Pinpoint the cell where the given text exists, returning its [X, Y] midpoint coordinate. 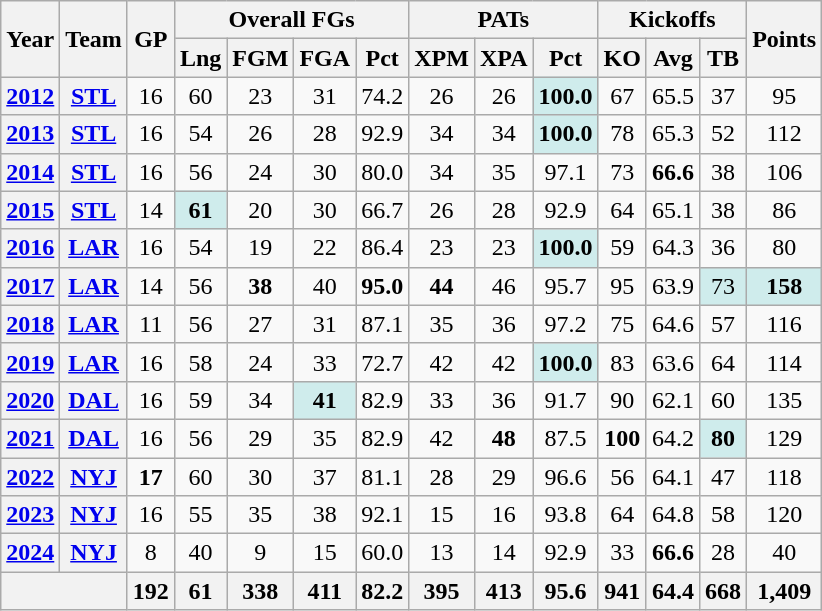
48 [504, 438]
Overall FGs [291, 20]
129 [784, 438]
64.2 [672, 438]
2022 [30, 477]
135 [784, 400]
22 [325, 248]
92.1 [382, 515]
Points [784, 39]
65.1 [672, 210]
106 [784, 172]
2023 [30, 515]
941 [622, 591]
63.6 [672, 362]
64.3 [672, 248]
KO [622, 58]
FGA [325, 58]
64.6 [672, 324]
192 [150, 591]
XPM [442, 58]
114 [784, 362]
97.1 [566, 172]
62.1 [672, 400]
395 [442, 591]
20 [260, 210]
118 [784, 477]
74.2 [382, 96]
2014 [30, 172]
Lng [200, 58]
80.0 [382, 172]
2024 [30, 553]
411 [325, 591]
XPA [504, 58]
75 [622, 324]
413 [504, 591]
112 [784, 134]
2012 [30, 96]
2016 [30, 248]
64.1 [672, 477]
44 [442, 286]
Team [94, 39]
Kickoffs [672, 20]
27 [260, 324]
2021 [30, 438]
2020 [30, 400]
52 [724, 134]
86.4 [382, 248]
FGM [260, 58]
41 [325, 400]
95.0 [382, 286]
2019 [30, 362]
Avg [672, 58]
65.3 [672, 134]
19 [260, 248]
120 [784, 515]
66.7 [382, 210]
64.4 [672, 591]
46 [504, 286]
95.6 [566, 591]
57 [724, 324]
65.5 [672, 96]
93.8 [566, 515]
1,409 [784, 591]
60.0 [382, 553]
86 [784, 210]
90 [622, 400]
158 [784, 286]
91.7 [566, 400]
116 [784, 324]
GP [150, 39]
8 [150, 553]
17 [150, 477]
13 [442, 553]
11 [150, 324]
63.9 [672, 286]
83 [622, 362]
82.2 [382, 591]
95.7 [566, 286]
72.7 [382, 362]
87.1 [382, 324]
2015 [30, 210]
TB [724, 58]
2018 [30, 324]
64.8 [672, 515]
Year [30, 39]
96.6 [566, 477]
PATs [504, 20]
67 [622, 96]
81.1 [382, 477]
668 [724, 591]
9 [260, 553]
97.2 [566, 324]
2013 [30, 134]
47 [724, 477]
338 [260, 591]
87.5 [566, 438]
2017 [30, 286]
78 [622, 134]
100 [622, 438]
55 [200, 515]
